Output the [X, Y] coordinate of the center of the cell containing the given text.  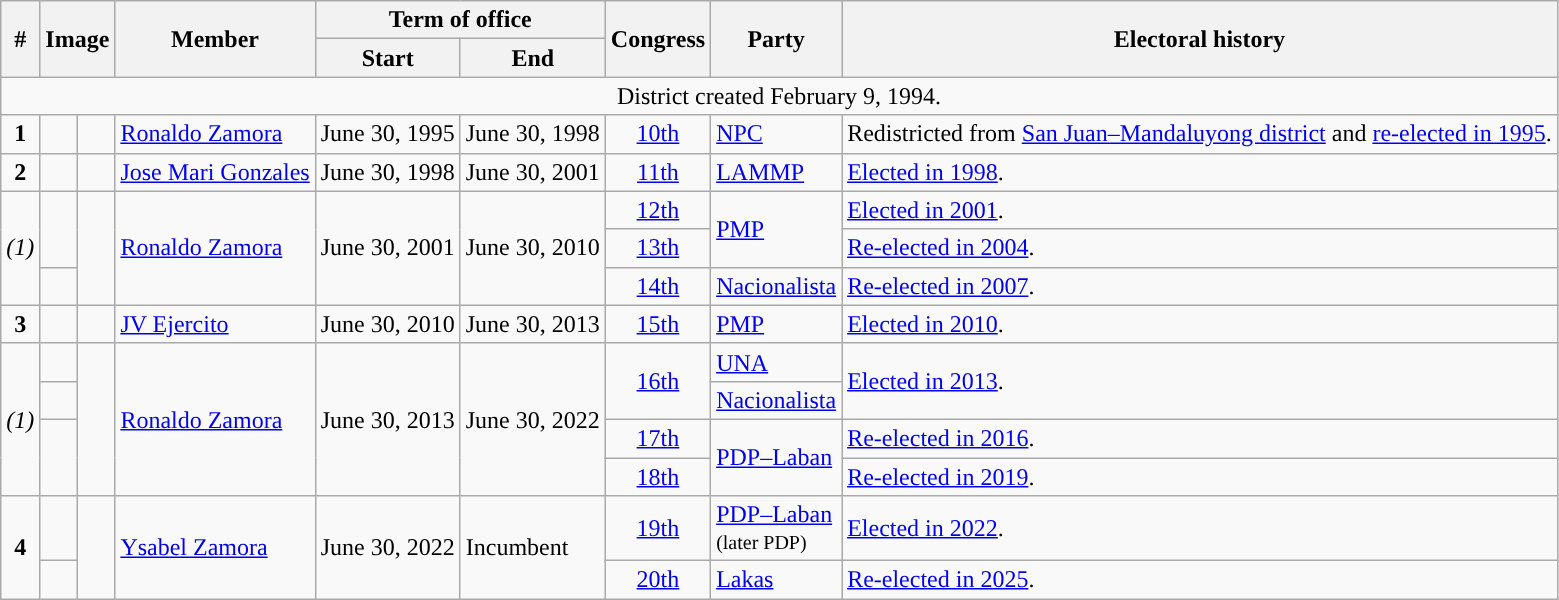
Lakas [776, 580]
Congress [658, 39]
14th [658, 286]
Electoral history [1200, 39]
20th [658, 580]
UNA [776, 362]
Elected in 2010. [1200, 324]
Elected in 1998. [1200, 172]
Re-elected in 2025. [1200, 580]
13th [658, 248]
3 [20, 324]
End [532, 58]
16th [658, 381]
PDP–Laban (later PDP) [776, 528]
Incumbent [532, 548]
District created February 9, 1994. [779, 96]
Redistricted from San Juan–Mandaluyong district and re-elected in 1995. [1200, 134]
18th [658, 477]
1 [20, 134]
11th [658, 172]
Image [78, 39]
Ysabel Zamora [215, 548]
Elected in 2013. [1200, 381]
10th [658, 134]
Member [215, 39]
4 [20, 548]
Re-elected in 2019. [1200, 477]
PDP–Laban [776, 457]
Re-elected in 2016. [1200, 438]
Jose Mari Gonzales [215, 172]
Elected in 2001. [1200, 210]
Start [388, 58]
Party [776, 39]
Term of office [460, 20]
June 30, 1995 [388, 134]
Re-elected in 2004. [1200, 248]
17th [658, 438]
Re-elected in 2007. [1200, 286]
19th [658, 528]
JV Ejercito [215, 324]
NPC [776, 134]
2 [20, 172]
Elected in 2022. [1200, 528]
# [20, 39]
15th [658, 324]
12th [658, 210]
LAMMP [776, 172]
